Detect which cell encompasses the target text, then output its (x, y) center coordinate. 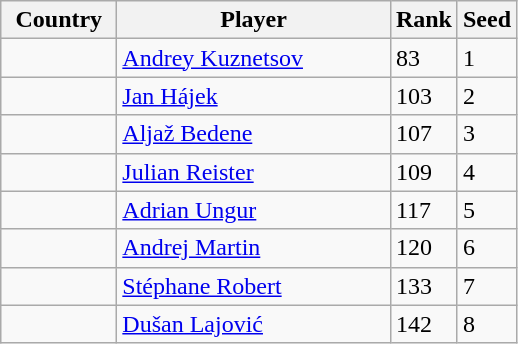
8 (486, 324)
5 (486, 210)
2 (486, 96)
Andrey Kuznetsov (254, 58)
4 (486, 172)
6 (486, 248)
Player (254, 20)
Stéphane Robert (254, 286)
142 (424, 324)
120 (424, 248)
7 (486, 286)
Andrej Martin (254, 248)
107 (424, 134)
Dušan Lajović (254, 324)
83 (424, 58)
3 (486, 134)
103 (424, 96)
Julian Reister (254, 172)
109 (424, 172)
Adrian Ungur (254, 210)
Seed (486, 20)
117 (424, 210)
133 (424, 286)
Jan Hájek (254, 96)
Aljaž Bedene (254, 134)
Country (59, 20)
1 (486, 58)
Rank (424, 20)
